For the text-containing cell, return its midpoint in (X, Y) coordinate format. 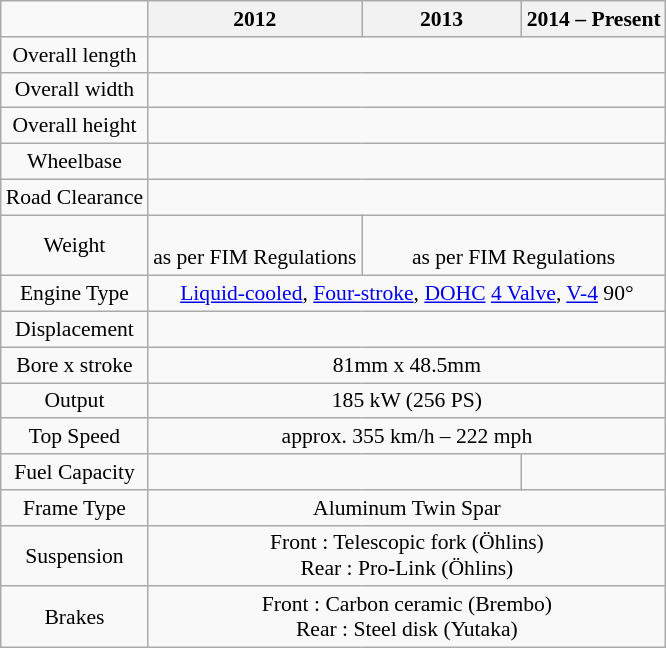
2013 (442, 19)
Overall length (74, 55)
Road Clearance (74, 197)
Fuel Capacity (74, 472)
Aluminum Twin Spar (407, 508)
Engine Type (74, 294)
Overall width (74, 90)
Top Speed (74, 437)
Liquid-cooled, Four-stroke, DOHC 4 Valve, V-4 90° (407, 294)
81mm x 48.5mm (407, 365)
2014 – Present (594, 19)
Weight (74, 246)
Output (74, 401)
Bore x stroke (74, 365)
Wheelbase (74, 162)
2012 (254, 19)
Frame Type (74, 508)
185 kW (256 PS) (407, 401)
Brakes (74, 618)
Overall height (74, 126)
Suspension (74, 556)
Front : Telescopic fork (Öhlins)Rear : Pro-Link (Öhlins) (407, 556)
approx. 355 km/h – 222 mph (407, 437)
Front : Carbon ceramic (Brembo)Rear : Steel disk (Yutaka) (407, 618)
Displacement (74, 330)
